Locate the cell with the specified text and output its [X, Y] center coordinate. 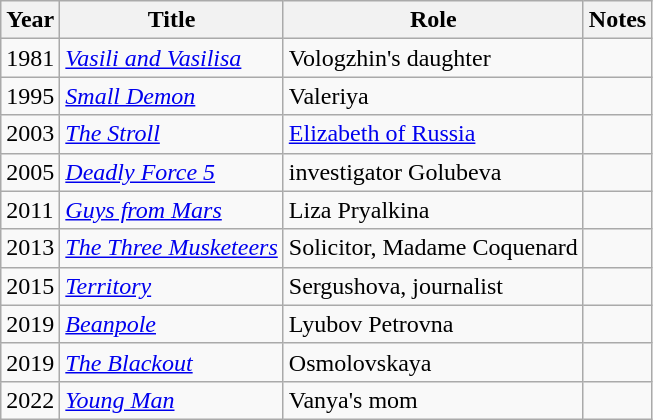
The Stroll [172, 134]
Lyubov Petrovna [433, 324]
Title [172, 20]
Elizabeth of Russia [433, 134]
Vasili and Vasilisa [172, 58]
Year [30, 20]
Liza Pryalkina [433, 210]
1995 [30, 96]
Sergushova, journalist [433, 286]
2015 [30, 286]
Vanya's mom [433, 400]
Young Man [172, 400]
Deadly Force 5 [172, 172]
Osmolovskaya [433, 362]
2022 [30, 400]
Beanpole [172, 324]
Role [433, 20]
Small Demon [172, 96]
Valeriya [433, 96]
Vologzhin's daughter [433, 58]
2005 [30, 172]
2013 [30, 248]
investigator Golubeva [433, 172]
1981 [30, 58]
2003 [30, 134]
2011 [30, 210]
Guys from Mars [172, 210]
The Blackout [172, 362]
Territory [172, 286]
Notes [617, 20]
The Three Musketeers [172, 248]
Solicitor, Madame Coquenard [433, 248]
